Search for the cell housing the specified text and yield its [x, y] center coordinate. 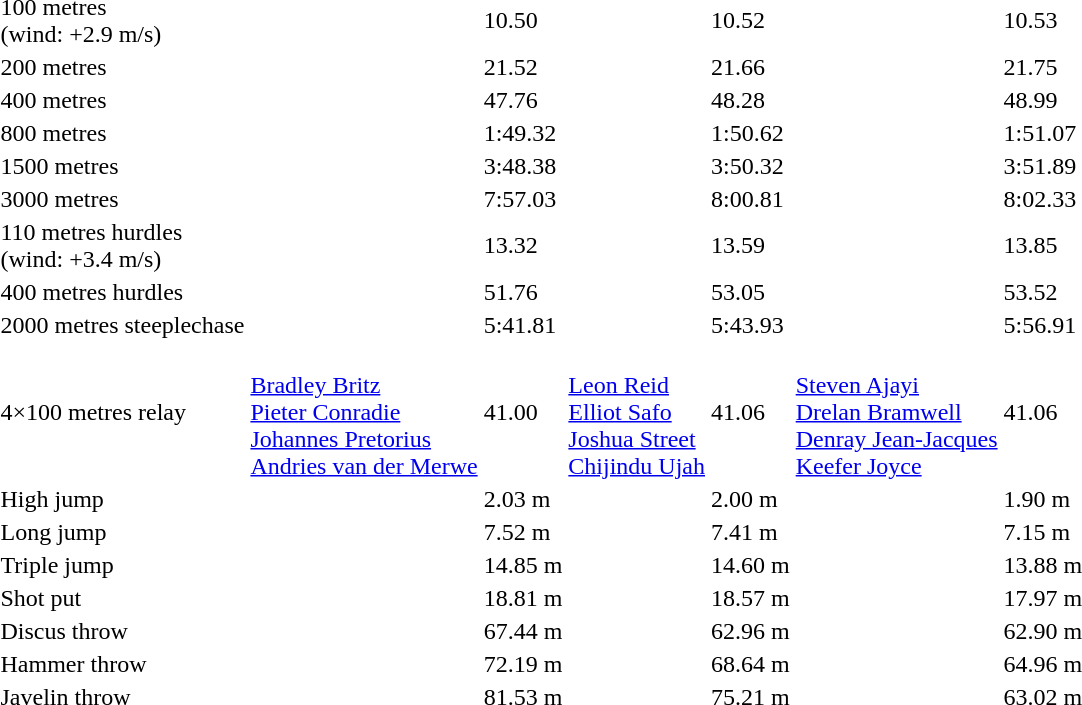
68.64 m [751, 664]
3:48.38 [523, 166]
72.19 m [523, 664]
47.76 [523, 100]
51.76 [523, 292]
18.57 m [751, 598]
48.28 [751, 100]
67.44 m [523, 631]
7:57.03 [523, 199]
41.06 [751, 412]
1:50.62 [751, 133]
53.05 [751, 292]
7.41 m [751, 532]
13.32 [523, 246]
5:41.81 [523, 325]
62.96 m [751, 631]
Steven AjayiDrelan BramwellDenray Jean-JacquesKeefer Joyce [896, 412]
3:50.32 [751, 166]
Leon ReidElliot SafoJoshua StreetChijindu Ujah [637, 412]
Bradley BritzPieter ConradieJohannes PretoriusAndries van der Merwe [364, 412]
1:49.32 [523, 133]
8:00.81 [751, 199]
41.00 [523, 412]
18.81 m [523, 598]
14.60 m [751, 565]
7.52 m [523, 532]
21.52 [523, 67]
13.59 [751, 246]
21.66 [751, 67]
2.00 m [751, 499]
14.85 m [523, 565]
2.03 m [523, 499]
5:43.93 [751, 325]
